Extract the (x, y) coordinate from the center of the cell holding the provided text.  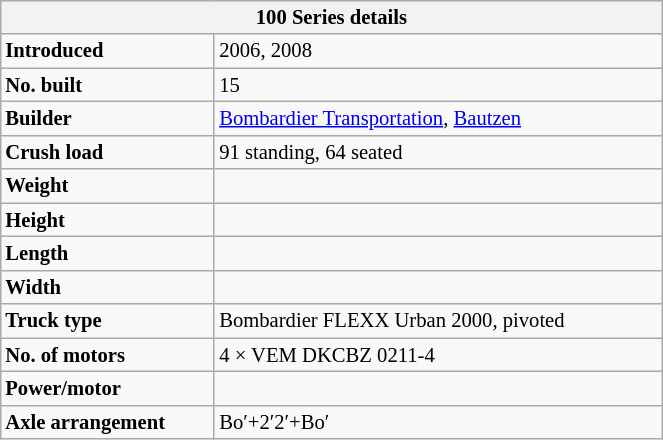
100 Series details (331, 17)
Builder (107, 119)
4 × VEM DKCBZ 0211-4 (438, 355)
Truck type (107, 321)
Axle arrangement (107, 422)
Height (107, 220)
15 (438, 85)
Introduced (107, 51)
91 standing, 64 seated (438, 152)
Bombardier Transportation, Bautzen (438, 119)
Bombardier FLEXX Urban 2000, pivoted (438, 321)
Power/motor (107, 389)
Width (107, 287)
2006, 2008 (438, 51)
No. of motors (107, 355)
Weight (107, 186)
Length (107, 254)
Bo′+2′2′+Bo′ (438, 422)
No. built (107, 85)
Crush load (107, 152)
